Determine the [x, y] coordinate at the center of the cell enclosing the given text.  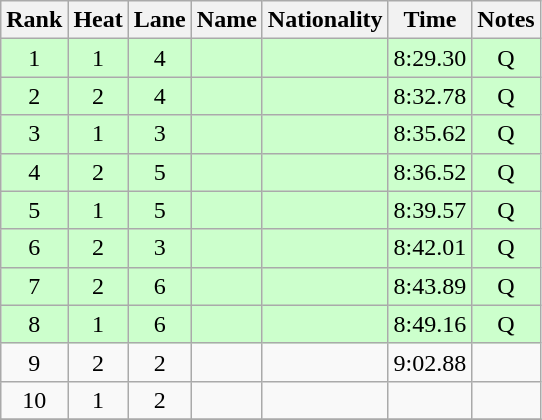
8:43.89 [430, 286]
8:35.62 [430, 134]
8 [34, 324]
8:32.78 [430, 96]
8:29.30 [430, 58]
8:36.52 [430, 172]
8:49.16 [430, 324]
Name [226, 20]
Lane [160, 20]
8:42.01 [430, 248]
Nationality [325, 20]
Heat [98, 20]
Time [430, 20]
9 [34, 362]
8:39.57 [430, 210]
Rank [34, 20]
7 [34, 286]
10 [34, 400]
9:02.88 [430, 362]
Notes [506, 20]
